Find where the given text appears and provide that cell's center as (x, y) coordinate. 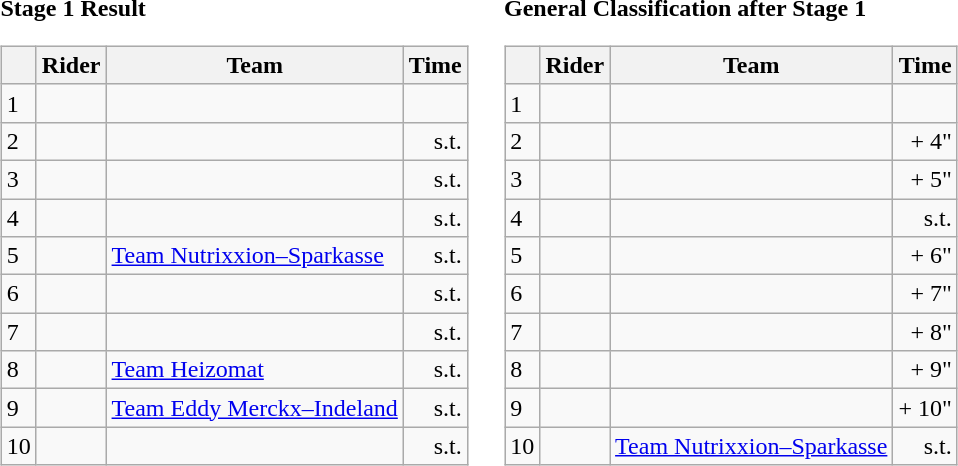
+ 5" (925, 179)
Team Heizomat (254, 370)
Team Eddy Merckx–Indeland (254, 408)
+ 6" (925, 256)
+ 8" (925, 332)
+ 10" (925, 408)
+ 9" (925, 370)
+ 4" (925, 141)
+ 7" (925, 294)
